Find where the given text appears and provide that cell's center as (X, Y) coordinate. 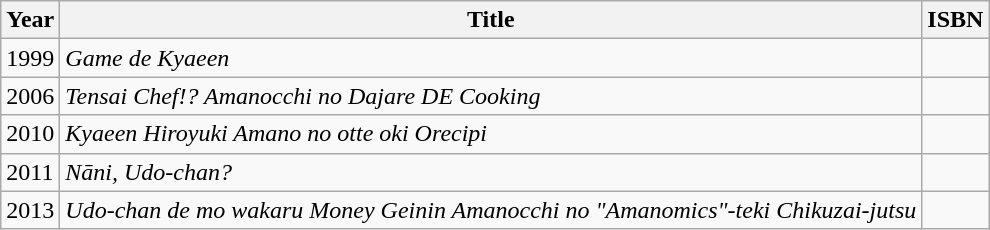
Nāni, Udo-chan? (491, 172)
Game de Kyaeen (491, 58)
ISBN (956, 20)
Udo-chan de mo wakaru Money Geinin Amanocchi no "Amanomics"-teki Chikuzai-jutsu (491, 210)
Title (491, 20)
2006 (30, 96)
2013 (30, 210)
1999 (30, 58)
Year (30, 20)
2011 (30, 172)
Tensai Chef!? Amanocchi no Dajare DE Cooking (491, 96)
Kyaeen Hiroyuki Amano no otte oki Orecipi (491, 134)
2010 (30, 134)
